Return the (X, Y) coordinate for the center point of the cell that contains the specified text.  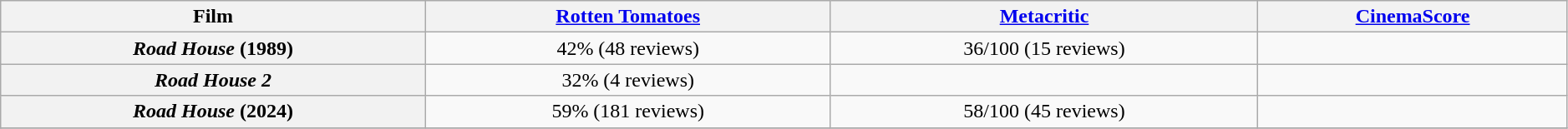
59% (181 reviews) (628, 112)
36/100 (15 reviews) (1044, 48)
58/100 (45 reviews) (1044, 112)
42% (48 reviews) (628, 48)
Metacritic (1044, 17)
Rotten Tomatoes (628, 17)
Road House 2 (213, 80)
Road House (1989) (213, 48)
Road House (2024) (213, 112)
32% (4 reviews) (628, 80)
CinemaScore (1413, 17)
Film (213, 17)
